Pinpoint the cell where the given text exists, returning its [X, Y] midpoint coordinate. 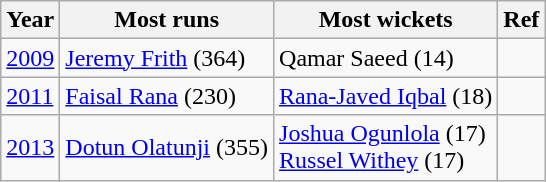
Most wickets [386, 20]
Most runs [167, 20]
Joshua Ogunlola (17) Russel Withey (17) [386, 148]
Dotun Olatunji (355) [167, 148]
2009 [30, 58]
Rana-Javed Iqbal (18) [386, 96]
2011 [30, 96]
Jeremy Frith (364) [167, 58]
Qamar Saeed (14) [386, 58]
Faisal Rana (230) [167, 96]
2013 [30, 148]
Ref [522, 20]
Year [30, 20]
